Identify which cell holds the provided text, then report its [x, y] central coordinate. 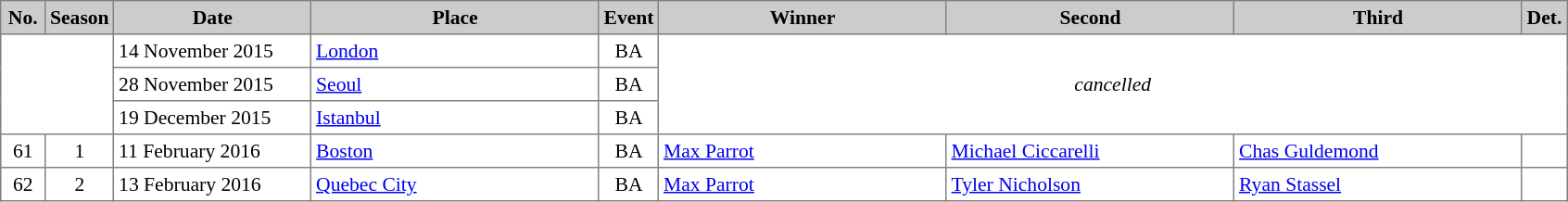
28 November 2015 [213, 84]
cancelled [1113, 84]
Det. [1544, 18]
1 [80, 151]
2 [80, 184]
61 [23, 151]
Michael Ciccarelli [1090, 151]
London [455, 51]
14 November 2015 [213, 51]
Date [213, 18]
Third [1378, 18]
Quebec City [455, 184]
Place [455, 18]
Istanbul [455, 118]
19 December 2015 [213, 118]
Second [1090, 18]
62 [23, 184]
Winner [803, 18]
Boston [455, 151]
Tyler Nicholson [1090, 184]
No. [23, 18]
Seoul [455, 84]
Chas Guldemond [1378, 151]
Event [628, 18]
Ryan Stassel [1378, 184]
13 February 2016 [213, 184]
11 February 2016 [213, 151]
Season [80, 18]
